Locate the cell with the specified text and output its [X, Y] center coordinate. 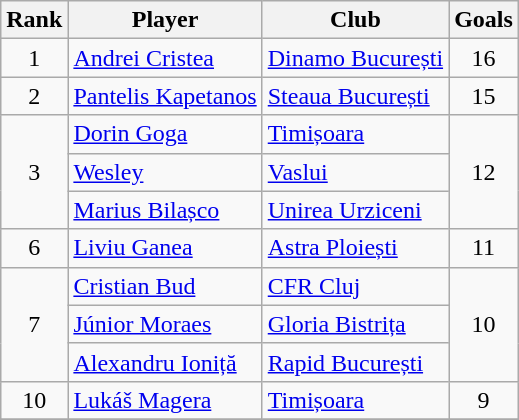
Liviu Ganea [165, 248]
Goals [484, 20]
Wesley [165, 172]
Player [165, 20]
1 [34, 58]
CFR Cluj [355, 286]
Club [355, 20]
Andrei Cristea [165, 58]
3 [34, 172]
Dorin Goga [165, 134]
Marius Bilașco [165, 210]
Pantelis Kapetanos [165, 96]
Rank [34, 20]
Vaslui [355, 172]
Rapid București [355, 362]
Dinamo București [355, 58]
Júnior Moraes [165, 324]
Lukáš Magera [165, 400]
Cristian Bud [165, 286]
9 [484, 400]
6 [34, 248]
15 [484, 96]
2 [34, 96]
16 [484, 58]
12 [484, 172]
Alexandru Ioniță [165, 362]
Astra Ploiești [355, 248]
Steaua București [355, 96]
11 [484, 248]
Unirea Urziceni [355, 210]
7 [34, 324]
Gloria Bistrița [355, 324]
